From the cell containing the given text, extract its center point as [X, Y] coordinate. 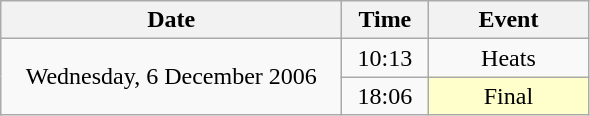
Event [508, 20]
Heats [508, 58]
Time [385, 20]
Date [172, 20]
Final [508, 96]
10:13 [385, 58]
18:06 [385, 96]
Wednesday, 6 December 2006 [172, 77]
